Find where the given text appears and provide that cell's center as (x, y) coordinate. 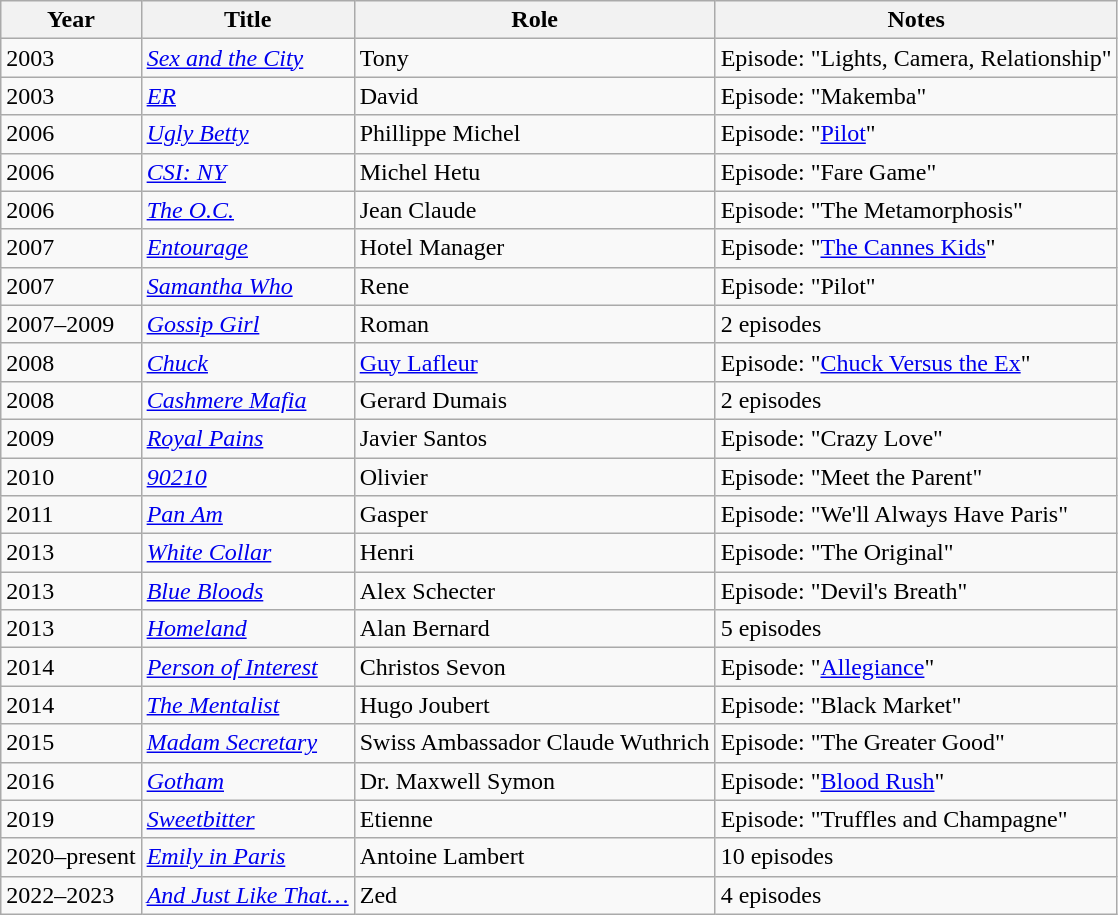
Roman (534, 324)
Chuck (248, 362)
Episode: "Allegiance" (916, 667)
2011 (71, 515)
Episode: "Lights, Camera, Relationship" (916, 58)
Madam Secretary (248, 743)
Phillippe Michel (534, 134)
Role (534, 20)
Episode: "Crazy Love" (916, 438)
Dr. Maxwell Symon (534, 781)
Episode: "Makemba" (916, 96)
White Collar (248, 553)
Episode: "We'll Always Have Paris" (916, 515)
2019 (71, 819)
CSI: NY (248, 172)
Episode: "The Original" (916, 553)
Hotel Manager (534, 248)
Episode: "Fare Game" (916, 172)
Episode: "The Metamorphosis" (916, 210)
The Mentalist (248, 705)
Rene (534, 286)
2009 (71, 438)
Christos Sevon (534, 667)
Olivier (534, 477)
Guy Lafleur (534, 362)
Antoine Lambert (534, 857)
Etienne (534, 819)
Michel Hetu (534, 172)
Zed (534, 895)
Sweetbitter (248, 819)
The O.C. (248, 210)
David (534, 96)
Pan Am (248, 515)
90210 (248, 477)
Swiss Ambassador Claude Wuthrich (534, 743)
2007–2009 (71, 324)
Notes (916, 20)
Episode: "The Cannes Kids" (916, 248)
Episode: "Devil's Breath" (916, 591)
Samantha Who (248, 286)
Henri (534, 553)
Alex Schecter (534, 591)
2016 (71, 781)
Cashmere Mafia (248, 400)
4 episodes (916, 895)
Episode: "Chuck Versus the Ex" (916, 362)
Episode: "Truffles and Champagne" (916, 819)
Episode: "Meet the Parent" (916, 477)
2010 (71, 477)
Jean Claude (534, 210)
Homeland (248, 629)
Gasper (534, 515)
Hugo Joubert (534, 705)
2015 (71, 743)
Gotham (248, 781)
Title (248, 20)
5 episodes (916, 629)
2022–2023 (71, 895)
Emily in Paris (248, 857)
Sex and the City (248, 58)
ER (248, 96)
Ugly Betty (248, 134)
Entourage (248, 248)
Royal Pains (248, 438)
Alan Bernard (534, 629)
Gerard Dumais (534, 400)
10 episodes (916, 857)
2020–present (71, 857)
Year (71, 20)
Episode: "Blood Rush" (916, 781)
Episode: "Black Market" (916, 705)
Tony (534, 58)
Person of Interest (248, 667)
Episode: "The Greater Good" (916, 743)
Gossip Girl (248, 324)
Blue Bloods (248, 591)
Javier Santos (534, 438)
And Just Like That… (248, 895)
